Search for the cell housing the specified text and yield its [X, Y] center coordinate. 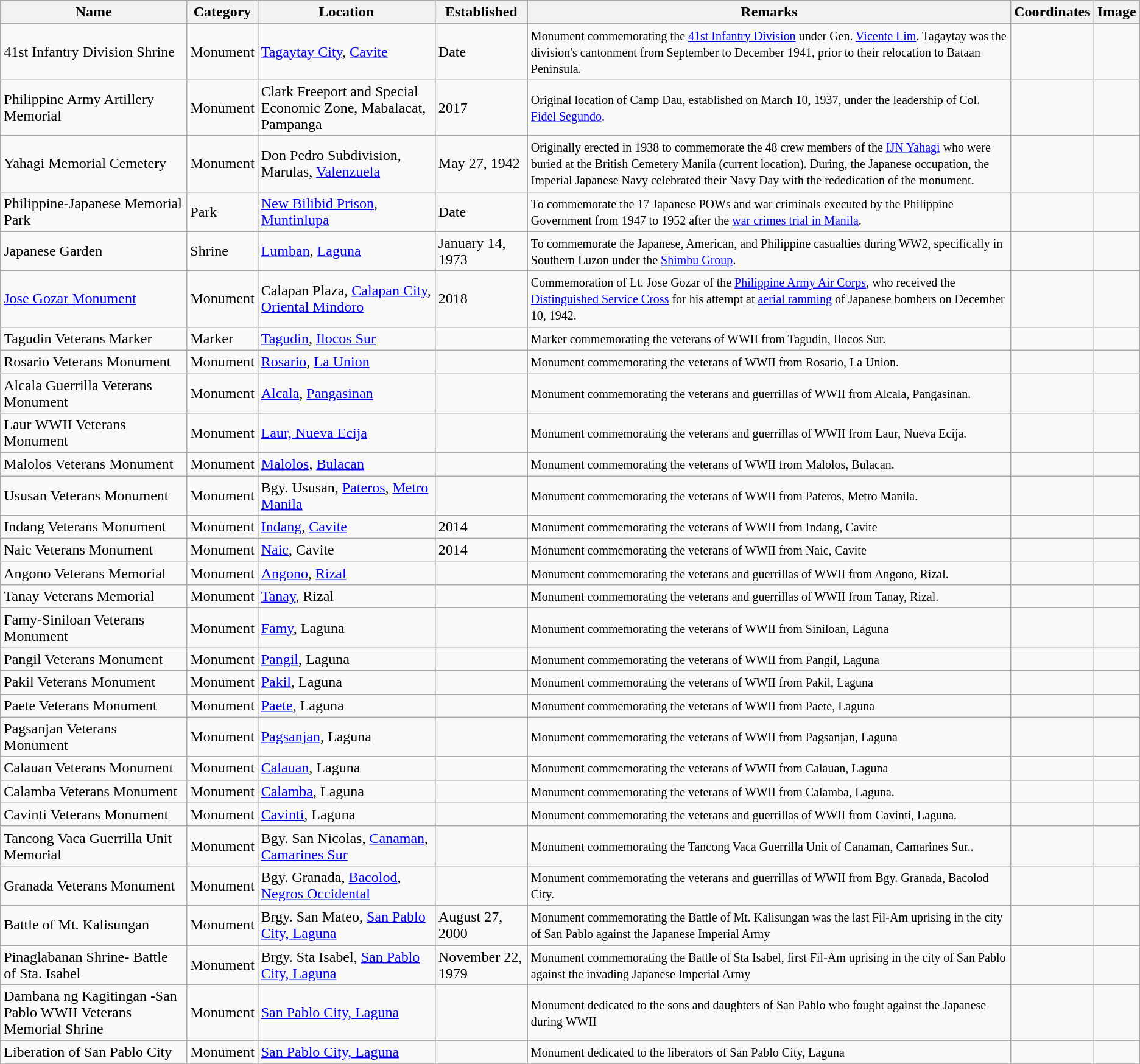
Ususan Veterans Monument [94, 495]
Monument commemorating the veterans of WWII from Pangil, Laguna [769, 659]
2017 [481, 108]
Liberation of San Pablo City [94, 1052]
Monument commemorating the veterans and guerrillas of WWII from Laur, Nueva Ecija. [769, 432]
Pakil, Laguna [346, 682]
Philippine-Japanese Memorial Park [94, 212]
Dambana ng Kagitingan -San Pablo WWII Veterans Memorial Shrine [94, 1013]
New Bilibid Prison, Muntinlupa [346, 212]
Yahagi Memorial Cemetery [94, 164]
Monument commemorating the veterans of WWII from Calauan, Laguna [769, 768]
To commemorate the 17 Japanese POWs and war criminals executed by the Philippine Government from 1947 to 1952 after the war crimes trial in Manila. [769, 212]
Monument commemorating the Tancong Vaca Guerrilla Unit of Canaman, Camarines Sur.. [769, 846]
Malolos, Bulacan [346, 464]
Calamba, Laguna [346, 791]
Pinaglabanan Shrine- Battle of Sta. Isabel [94, 964]
2018 [481, 299]
To commemorate the Japanese, American, and Philippine casualties during WW2, specifically in Southern Luzon under the Shimbu Group. [769, 251]
Monument commemorating the veterans of WWII from Pakil, Laguna [769, 682]
Granada Veterans Monument [94, 885]
Pagsanjan Veterans Monument [94, 737]
Cavinti, Laguna [346, 814]
Bgy. Ususan, Pateros, Metro Manila [346, 495]
Monument commemorating the veterans and guerrillas of WWII from Bgy. Granada, Bacolod City. [769, 885]
Park [222, 212]
Tanay Veterans Memorial [94, 597]
Brgy. San Mateo, San Pablo City, Laguna [346, 925]
Paete Veterans Monument [94, 705]
Philippine Army Artillery Memorial [94, 108]
Alcala Guerrilla Veterans Monument [94, 393]
Laur WWII Veterans Monument [94, 432]
Category [222, 12]
Coordinates [1052, 12]
Don Pedro Subdivision, Marulas, Valenzuela [346, 164]
Indang, Cavite [346, 527]
Lumban, Laguna [346, 251]
Monument commemorating the veterans of WWII from Paete, Laguna [769, 705]
Established [481, 12]
Monument commemorating the veterans of WWII from Rosario, La Union. [769, 362]
Monument commemorating the veterans of WWII from Indang, Cavite [769, 527]
Monument commemorating the veterans and guerrillas of WWII from Tanay, Rizal. [769, 597]
Alcala, Pangasinan [346, 393]
Pangil, Laguna [346, 659]
Brgy. Sta Isabel, San Pablo City, Laguna [346, 964]
Original location of Camp Dau, established on March 10, 1937, under the leadership of Col. Fidel Segundo. [769, 108]
Rosario, La Union [346, 362]
Clark Freeport and Special Economic Zone, Mabalacat, Pampanga [346, 108]
Image [1117, 12]
November 22, 1979 [481, 964]
Paete, Laguna [346, 705]
Tancong Vaca Guerrilla Unit Memorial [94, 846]
Rosario Veterans Monument [94, 362]
Monument commemorating the veterans of WWII from Malolos, Bulacan. [769, 464]
Monument commemorating the Battle of Mt. Kalisungan was the last Fil-Am uprising in the city of San Pablo against the Japanese Imperial Army [769, 925]
Cavinti Veterans Monument [94, 814]
Jose Gozar Monument [94, 299]
August 27, 2000 [481, 925]
Japanese Garden [94, 251]
Marker commemorating the veterans of WWII from Tagudin, Ilocos Sur. [769, 338]
41st Infantry Division Shrine [94, 52]
Malolos Veterans Monument [94, 464]
Naic, Cavite [346, 550]
Pangil Veterans Monument [94, 659]
Calauan, Laguna [346, 768]
Tagaytay City, Cavite [346, 52]
Tagudin Veterans Marker [94, 338]
Naic Veterans Monument [94, 550]
Pakil Veterans Monument [94, 682]
Famy, Laguna [346, 628]
Monument commemorating the veterans and guerrillas of WWII from Cavinti, Laguna. [769, 814]
May 27, 1942 [481, 164]
Remarks [769, 12]
Tanay, Rizal [346, 597]
Monument dedicated to the sons and daughters of San Pablo who fought against the Japanese during WWII [769, 1013]
Calamba Veterans Monument [94, 791]
Battle of Mt. Kalisungan [94, 925]
Marker [222, 338]
Monument commemorating the veterans of WWII from Naic, Cavite [769, 550]
Monument commemorating the veterans of WWII from Calamba, Laguna. [769, 791]
Famy-Siniloan Veterans Monument [94, 628]
Bgy. San Nicolas, Canaman, Camarines Sur [346, 846]
Monument commemorating the veterans and guerrillas of WWII from Angono, Rizal. [769, 573]
Laur, Nueva Ecija [346, 432]
Monument commemorating the veterans of WWII from Pagsanjan, Laguna [769, 737]
Tagudin, Ilocos Sur [346, 338]
Indang Veterans Monument [94, 527]
Angono, Rizal [346, 573]
Name [94, 12]
Shrine [222, 251]
Monument dedicated to the liberators of San Pablo City, Laguna [769, 1052]
Calauan Veterans Monument [94, 768]
Bgy. Granada, Bacolod, Negros Occidental [346, 885]
Monument commemorating the veterans of WWII from Siniloan, Laguna [769, 628]
Monument commemorating the veterans of WWII from Pateros, Metro Manila. [769, 495]
Angono Veterans Memorial [94, 573]
Monument commemorating the Battle of Sta Isabel, first Fil-Am uprising in the city of San Pablo against the invading Japanese Imperial Army [769, 964]
Monument commemorating the veterans and guerrillas of WWII from Alcala, Pangasinan. [769, 393]
Location [346, 12]
January 14, 1973 [481, 251]
Calapan Plaza, Calapan City, Oriental Mindoro [346, 299]
Pagsanjan, Laguna [346, 737]
